For the text-containing cell, return its midpoint in [X, Y] coordinate format. 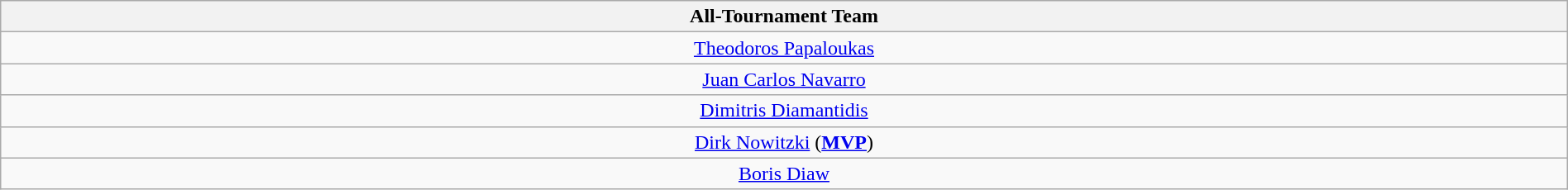
Dimitris Diamantidis [784, 111]
Boris Diaw [784, 173]
Theodoros Papaloukas [784, 48]
Dirk Nowitzki (MVP) [784, 142]
All-Tournament Team [784, 17]
Juan Carlos Navarro [784, 79]
